Return the (X, Y) coordinate for the center point of the cell that contains the specified text.  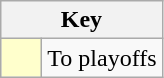
To playoffs (102, 58)
Key (82, 20)
